Determine the [x, y] coordinate at the center of the cell enclosing the given text.  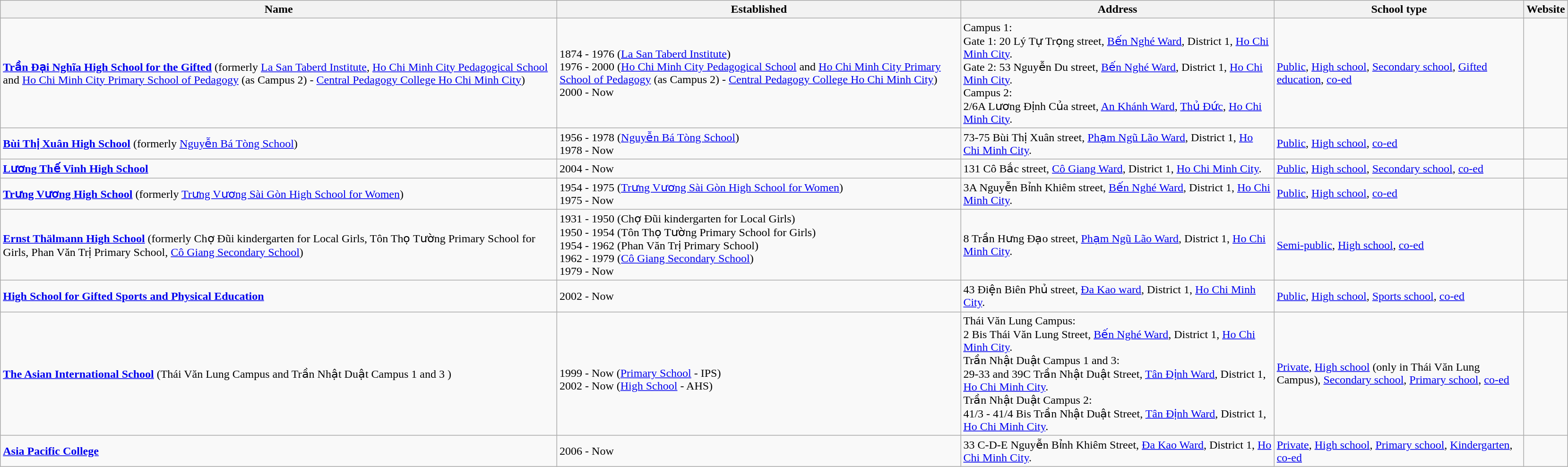
1956 - 1978 (Nguyễn Bá Tòng School)1978 - Now [759, 144]
Asia Pacific College [279, 451]
Semi-public, High school, co-ed [1399, 245]
Public, High school, Sports school, co-ed [1399, 297]
131 Cô Bắc street, Cô Giang Ward, District 1, Ho Chi Minh City. [1117, 169]
Lương Thế Vinh High School [279, 169]
1954 - 1975 (Trưng Vương Sài Gòn High School for Women)1975 - Now [759, 194]
Name [279, 9]
Public, High school, Secondary school, co-ed [1399, 169]
73-75 Bùi Thị Xuân street, Phạm Ngũ Lão Ward, District 1, Ho Chi Minh City. [1117, 144]
8 Trần Hưng Đạo street, Phạm Ngũ Lão Ward, District 1, Ho Chi Minh City. [1117, 245]
The Asian International School (Thái Văn Lung Campus and Trần Nhật Duật Campus 1 and 3 ) [279, 374]
Private, High school, Primary school, Kindergarten, co-ed [1399, 451]
Public, High school, Secondary school, Gifted education, co-ed [1399, 73]
33 C-D-E Nguyễn Bỉnh Khiêm Street, Đa Kao Ward, District 1, Ho Chi Minh City. [1117, 451]
43 Điện Biên Phủ street, Đa Kao ward, District 1, Ho Chi Minh City. [1117, 297]
Address [1117, 9]
Established [759, 9]
Trưng Vương High School (formerly Trưng Vương Sài Gòn High School for Women) [279, 194]
1999 - Now (Primary School - IPS)2002 - Now (High School - AHS) [759, 374]
School type [1399, 9]
Bùi Thị Xuân High School (formerly Nguyễn Bá Tòng School) [279, 144]
Private, High school (only in Thái Văn Lung Campus), Secondary school, Primary school, co-ed [1399, 374]
2004 - Now [759, 169]
2002 - Now [759, 297]
2006 - Now [759, 451]
3A Nguyễn Bỉnh Khiêm street, Bến Nghé Ward, District 1, Ho Chi Minh City. [1117, 194]
High School for Gifted Sports and Physical Education [279, 297]
Website [1546, 9]
